Return [X, Y] of the center of cell containing provided text 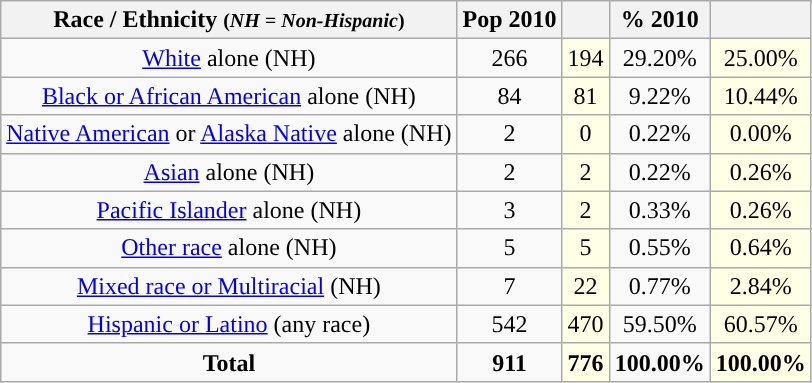
542 [510, 324]
60.57% [760, 324]
Race / Ethnicity (NH = Non-Hispanic) [229, 20]
266 [510, 58]
0.33% [660, 210]
81 [586, 96]
Total [229, 362]
Mixed race or Multiracial (NH) [229, 286]
0.00% [760, 134]
59.50% [660, 324]
10.44% [760, 96]
Hispanic or Latino (any race) [229, 324]
9.22% [660, 96]
0.64% [760, 248]
0.77% [660, 286]
911 [510, 362]
Native American or Alaska Native alone (NH) [229, 134]
470 [586, 324]
White alone (NH) [229, 58]
Asian alone (NH) [229, 172]
3 [510, 210]
776 [586, 362]
25.00% [760, 58]
84 [510, 96]
22 [586, 286]
Pacific Islander alone (NH) [229, 210]
Black or African American alone (NH) [229, 96]
29.20% [660, 58]
Other race alone (NH) [229, 248]
Pop 2010 [510, 20]
194 [586, 58]
7 [510, 286]
0.55% [660, 248]
0 [586, 134]
% 2010 [660, 20]
2.84% [760, 286]
